Provide the (x, y) coordinate of the cell's center where the given text is located.  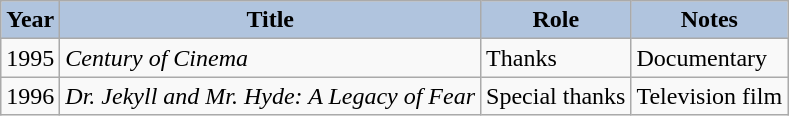
Notes (710, 20)
Title (270, 20)
Role (556, 20)
Television film (710, 96)
1996 (30, 96)
Century of Cinema (270, 58)
1995 (30, 58)
Thanks (556, 58)
Special thanks (556, 96)
Dr. Jekyll and Mr. Hyde: A Legacy of Fear (270, 96)
Year (30, 20)
Documentary (710, 58)
